Pinpoint the cell where the given text exists, returning its (x, y) midpoint coordinate. 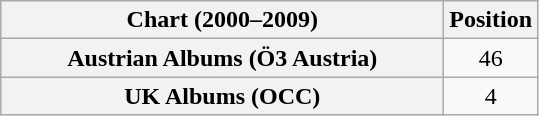
Position (491, 20)
UK Albums (OCC) (222, 96)
46 (491, 58)
Austrian Albums (Ö3 Austria) (222, 58)
Chart (2000–2009) (222, 20)
4 (491, 96)
